Search for the cell housing the specified text and yield its [x, y] center coordinate. 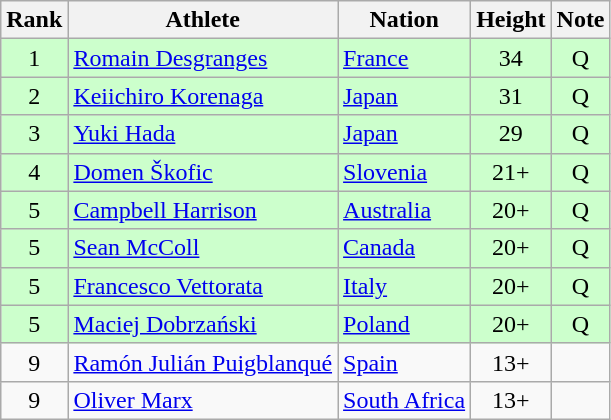
Canada [404, 248]
Ramón Julián Puigblanqué [203, 362]
2 [34, 96]
Height [511, 20]
Australia [404, 210]
Nation [404, 20]
Spain [404, 362]
Note [580, 20]
Slovenia [404, 172]
Yuki Hada [203, 134]
Keiichiro Korenaga [203, 96]
Oliver Marx [203, 400]
1 [34, 58]
Campbell Harrison [203, 210]
Rank [34, 20]
21+ [511, 172]
Maciej Dobrzański [203, 324]
Poland [404, 324]
Sean McColl [203, 248]
France [404, 58]
Athlete [203, 20]
Francesco Vettorata [203, 286]
South Africa [404, 400]
Italy [404, 286]
Romain Desgranges [203, 58]
Domen Škofic [203, 172]
34 [511, 58]
31 [511, 96]
3 [34, 134]
29 [511, 134]
4 [34, 172]
